Extract the (X, Y) coordinate from the center of the cell holding the provided text.  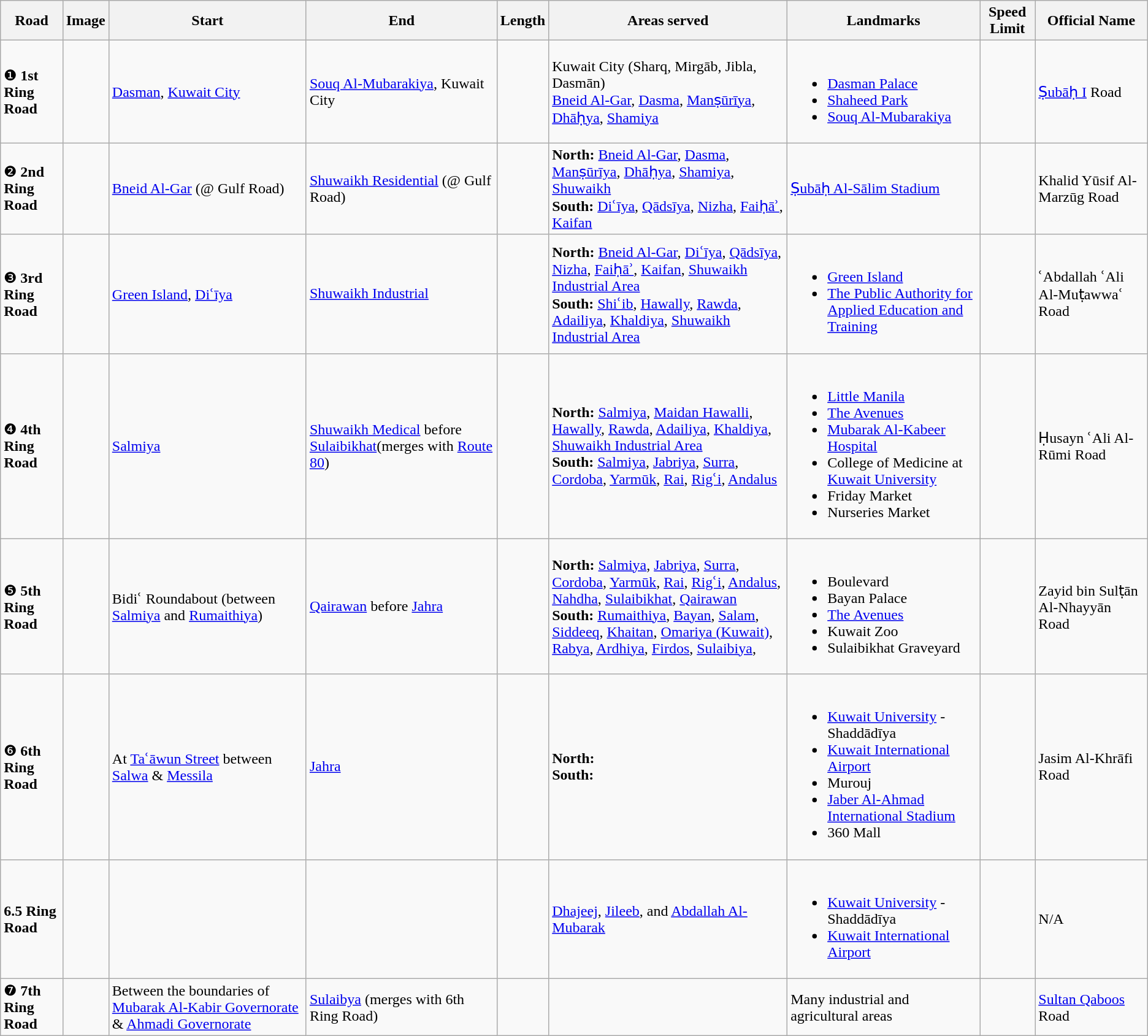
Dasman PalaceShaheed ParkSouq Al-Mubarakiya (884, 92)
Kuwait University - ShaddādīyaKuwait International Airport (884, 919)
Green IslandThe Public Authority for Applied Education and Training (884, 294)
Road (32, 21)
❹ 4th Ring Road (32, 446)
Landmarks (884, 21)
❻ 6th Ring Road (32, 767)
Jahra (401, 767)
Kuwait University - ShaddādīyaKuwait International AirportMuroujJaber Al-Ahmad International Stadium360 Mall (884, 767)
End (401, 21)
Official Name (1092, 21)
Shuwaikh Residential (@ Gulf Road) (401, 189)
❺ 5th Ring Road (32, 606)
ʿAbdallah ʿAli Al-Muṭawwaʿ Road (1092, 294)
Shuwaikh Medical before Sulaibikhat(merges with Route 80) (401, 446)
Areas served (668, 21)
Ṣubāḥ I Road (1092, 92)
Little ManilaThe AvenuesMubarak Al-Kabeer HospitalCollege of Medicine at Kuwait UniversityFriday MarketNurseries Market (884, 446)
Ḥusayn ʿAli Al-Rūmi Road (1092, 446)
❶ 1st Ring Road (32, 92)
North:South: (668, 767)
Kuwait City (Sharq, Mirgāb, Jibla, Dasmān)Bneid Al-Gar, Dasma, Manṣūrīya, Dhāḥya, Shamiya (668, 92)
❸ 3rd Ring Road (32, 294)
Dasman, Kuwait City (207, 92)
Salmiya (207, 446)
Between the boundaries of Mubarak Al-Kabir Governorate & Ahmadi Governorate (207, 1007)
Jasim Al-Khrāfi Road (1092, 767)
Ṣubāḥ Al-Sālim Stadium (884, 189)
6.5 Ring Road (32, 919)
Shuwaikh Industrial (401, 294)
BoulevardBayan PalaceThe AvenuesKuwait ZooSulaibikhat Graveyard (884, 606)
Dhajeej, Jileeb, and Abdallah Al-Mubarak (668, 919)
Many industrial and agricultural areas (884, 1007)
❷ 2nd Ring Road (32, 189)
Start (207, 21)
Sultan Qaboos Road (1092, 1007)
Sulaibya (merges with 6th Ring Road) (401, 1007)
Image (86, 21)
Length (522, 21)
Zayid bin Sulṭān Al-Nhayyān Road (1092, 606)
Green Island, Diʿīya (207, 294)
Speed Limit (1008, 21)
Khalid Yūsif Al-Marzūg Road (1092, 189)
North: Bneid Al-Gar, Dasma, Manṣūrīya, Dhāḥya, Shamiya, ShuwaikhSouth: Diʿīya, Qādsīya, Nizha, Faiḥāʾ, Kaifan (668, 189)
Souq Al-Mubarakiya, Kuwait City (401, 92)
Bidiʿ Roundabout (between Salmiya and Rumaithiya) (207, 606)
At Taʿāwun Street between Salwa & Messila (207, 767)
❼ 7th Ring Road (32, 1007)
Bneid Al-Gar (@ Gulf Road) (207, 189)
Qairawan before Jahra (401, 606)
N/A (1092, 919)
